Locate the cell with the specified text and output its (X, Y) center coordinate. 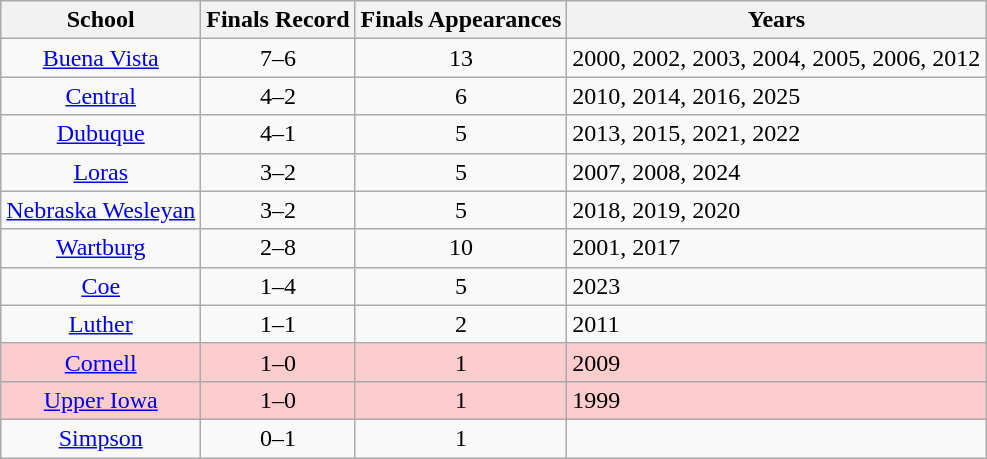
Coe (101, 286)
2–8 (278, 248)
1–4 (278, 286)
2010, 2014, 2016, 2025 (776, 96)
2001, 2017 (776, 248)
10 (461, 248)
Nebraska Wesleyan (101, 210)
Luther (101, 324)
Wartburg (101, 248)
4–1 (278, 134)
2023 (776, 286)
Cornell (101, 362)
2007, 2008, 2024 (776, 172)
Dubuque (101, 134)
Years (776, 20)
2011 (776, 324)
School (101, 20)
Upper Iowa (101, 400)
Loras (101, 172)
0–1 (278, 438)
6 (461, 96)
2013, 2015, 2021, 2022 (776, 134)
1–1 (278, 324)
Finals Appearances (461, 20)
Buena Vista (101, 58)
7–6 (278, 58)
4–2 (278, 96)
Central (101, 96)
2 (461, 324)
Finals Record (278, 20)
2018, 2019, 2020 (776, 210)
2000, 2002, 2003, 2004, 2005, 2006, 2012 (776, 58)
Simpson (101, 438)
2009 (776, 362)
1999 (776, 400)
13 (461, 58)
